Return the (x, y) coordinate for the center point of the cell that contains the specified text.  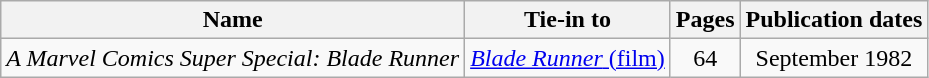
Publication dates (834, 20)
Pages (705, 20)
Blade Runner (film) (568, 58)
Name (233, 20)
64 (705, 58)
Tie-in to (568, 20)
September 1982 (834, 58)
A Marvel Comics Super Special: Blade Runner (233, 58)
